Find where the given text appears and provide that cell's center as [x, y] coordinate. 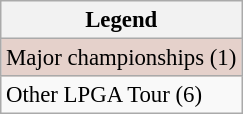
Legend [122, 20]
Major championships (1) [122, 58]
Other LPGA Tour (6) [122, 95]
